Locate the cell with the specified text and output its (X, Y) center coordinate. 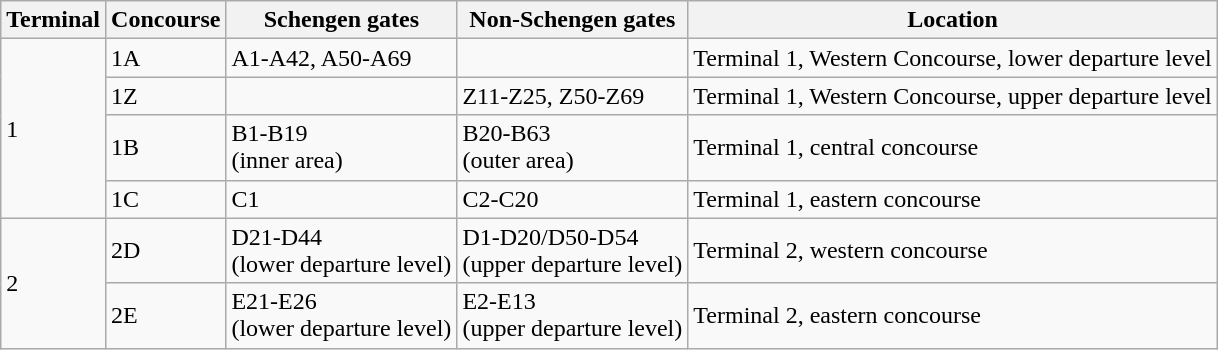
2D (166, 250)
C2-C20 (572, 199)
Location (953, 20)
Terminal 1, central concourse (953, 148)
Non-Schengen gates (572, 20)
2E (166, 316)
D21-D44(lower departure level) (342, 250)
1C (166, 199)
2 (54, 283)
1Z (166, 96)
1 (54, 128)
Terminal (54, 20)
E21-E26(lower departure level) (342, 316)
1A (166, 58)
Terminal 2, eastern concourse (953, 316)
Terminal 1, Western Concourse, lower departure level (953, 58)
B20-B63(outer area) (572, 148)
A1-A42, A50-A69 (342, 58)
E2-E13(upper departure level) (572, 316)
Concourse (166, 20)
D1-D20/D50-D54(upper departure level) (572, 250)
1B (166, 148)
Terminal 2, western concourse (953, 250)
B1-B19(inner area) (342, 148)
Terminal 1, eastern concourse (953, 199)
Z11-Z25, Z50-Z69 (572, 96)
C1 (342, 199)
Terminal 1, Western Concourse, upper departure level (953, 96)
Schengen gates (342, 20)
